Extract the (X, Y) coordinate from the center of the cell holding the provided text.  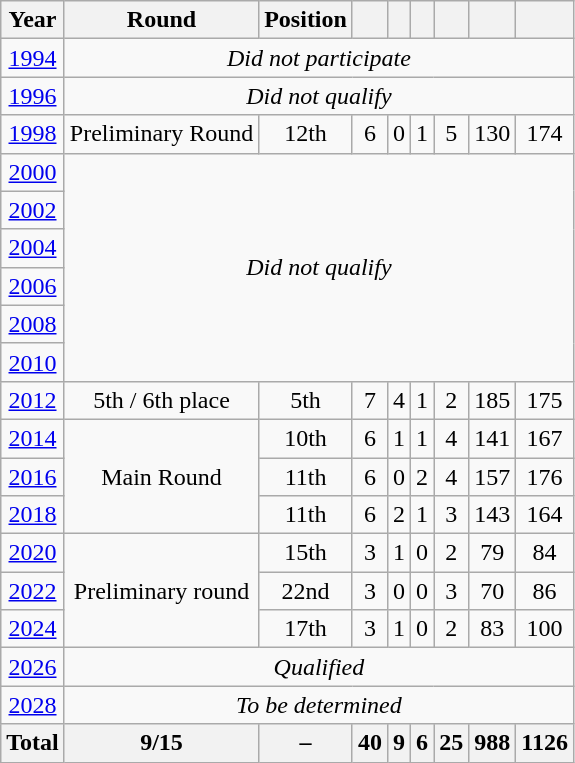
12th (306, 134)
2016 (33, 477)
15th (306, 553)
86 (545, 591)
Year (33, 20)
10th (306, 438)
2012 (33, 400)
Qualified (318, 667)
5 (452, 134)
22nd (306, 591)
Round (161, 20)
185 (492, 400)
Total (33, 743)
2008 (33, 324)
Main Round (161, 476)
2018 (33, 515)
100 (545, 629)
1994 (33, 58)
9/15 (161, 743)
1998 (33, 134)
5th / 6th place (161, 400)
7 (370, 400)
2020 (33, 553)
2004 (33, 248)
175 (545, 400)
2000 (33, 172)
2028 (33, 705)
988 (492, 743)
1996 (33, 96)
2014 (33, 438)
2006 (33, 286)
2022 (33, 591)
157 (492, 477)
176 (545, 477)
– (306, 743)
174 (545, 134)
17th (306, 629)
2010 (33, 362)
141 (492, 438)
Position (306, 20)
167 (545, 438)
84 (545, 553)
Preliminary round (161, 591)
83 (492, 629)
Did not participate (318, 58)
164 (545, 515)
2002 (33, 210)
143 (492, 515)
1126 (545, 743)
79 (492, 553)
To be determined (318, 705)
2024 (33, 629)
130 (492, 134)
5th (306, 400)
2026 (33, 667)
25 (452, 743)
9 (398, 743)
Preliminary Round (161, 134)
40 (370, 743)
70 (492, 591)
